Locate the cell with the specified text and output its (X, Y) center coordinate. 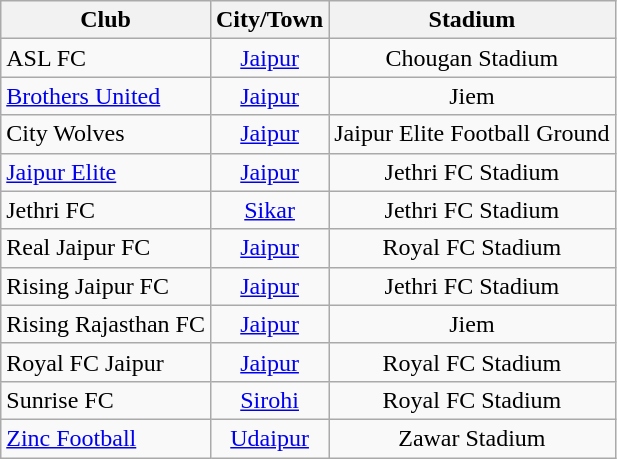
Jaipur Elite (106, 172)
Stadium (472, 20)
Zinc Football (106, 438)
ASL FC (106, 58)
Zawar Stadium (472, 438)
Real Jaipur FC (106, 248)
Club (106, 20)
Rising Jaipur FC (106, 286)
City/Town (269, 20)
Jaipur Elite Football Ground (472, 134)
Sunrise FC (106, 400)
Rising Rajasthan FC (106, 324)
Udaipur (269, 438)
Sikar (269, 210)
City Wolves (106, 134)
Chougan Stadium (472, 58)
Royal FC Jaipur (106, 362)
Brothers United (106, 96)
Jethri FC (106, 210)
Sirohi (269, 400)
